Scan for the cell matching the given text and deliver its [X, Y] coordinate at center. 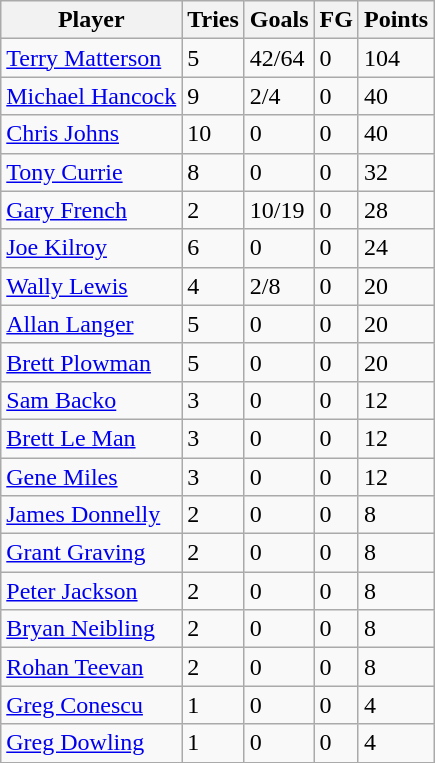
Bryan Neibling [92, 629]
Brett Plowman [92, 362]
Greg Dowling [92, 743]
42/64 [279, 58]
Player [92, 20]
Gene Miles [92, 477]
32 [396, 172]
2/4 [279, 96]
FG [336, 20]
Allan Langer [92, 324]
9 [214, 96]
Rohan Teevan [92, 667]
Joe Kilroy [92, 248]
10 [214, 134]
Wally Lewis [92, 286]
2/8 [279, 286]
6 [214, 248]
Sam Backo [92, 400]
Chris Johns [92, 134]
Terry Matterson [92, 58]
10/19 [279, 210]
Greg Conescu [92, 705]
Points [396, 20]
Tries [214, 20]
Peter Jackson [92, 591]
24 [396, 248]
Tony Currie [92, 172]
104 [396, 58]
28 [396, 210]
Goals [279, 20]
Grant Graving [92, 553]
Gary French [92, 210]
Brett Le Man [92, 438]
Michael Hancock [92, 96]
James Donnelly [92, 515]
